Capture the cell that displays the provided text and extract its [X, Y] central coordinate. 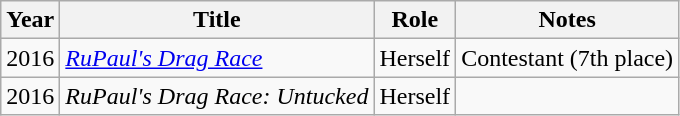
Role [415, 20]
Notes [568, 20]
Year [30, 20]
RuPaul's Drag Race [217, 58]
Title [217, 20]
RuPaul's Drag Race: Untucked [217, 96]
Contestant (7th place) [568, 58]
